Search for the cell housing the specified text and yield its [x, y] center coordinate. 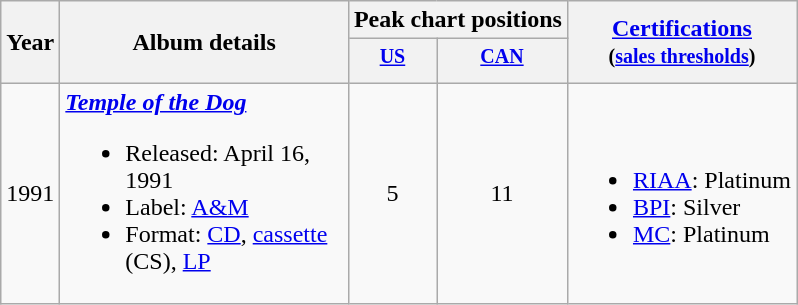
11 [502, 194]
CAN [502, 62]
Temple of the DogReleased: April 16, 1991Label: A&MFormat: CD, cassette (CS), LP [204, 194]
Year [30, 42]
Album details [204, 42]
1991 [30, 194]
5 [392, 194]
Peak chart positions [458, 20]
Certifications(sales thresholds) [682, 42]
RIAA: PlatinumBPI: SilverMC: Platinum [682, 194]
US [392, 62]
